Provide the (X, Y) coordinate of the cell's center where the given text is located.  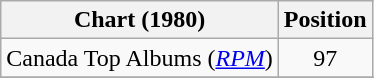
Position (325, 20)
Chart (1980) (140, 20)
97 (325, 58)
Canada Top Albums (RPM) (140, 58)
